Search for the cell housing the specified text and yield its (X, Y) center coordinate. 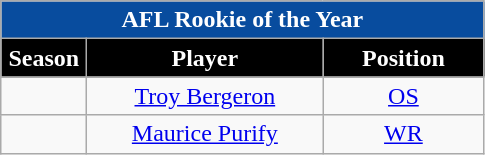
Player (205, 58)
Season (44, 58)
Maurice Purify (205, 134)
WR (404, 134)
Troy Bergeron (205, 96)
AFL Rookie of the Year (242, 20)
Position (404, 58)
OS (404, 96)
